Provide the (x, y) coordinate of the cell's center where the given text is located.  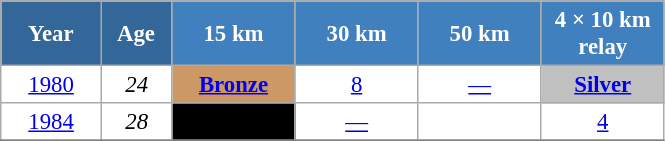
4 (602, 122)
1984 (52, 122)
28 (136, 122)
1980 (52, 85)
Age (136, 34)
30 km (356, 34)
24 (136, 85)
15 km (234, 34)
4 × 10 km relay (602, 34)
Bronze (234, 85)
8 (356, 85)
50 km (480, 34)
Year (52, 34)
Silver (602, 85)
